Detect which cell encompasses the target text, then output its (X, Y) center coordinate. 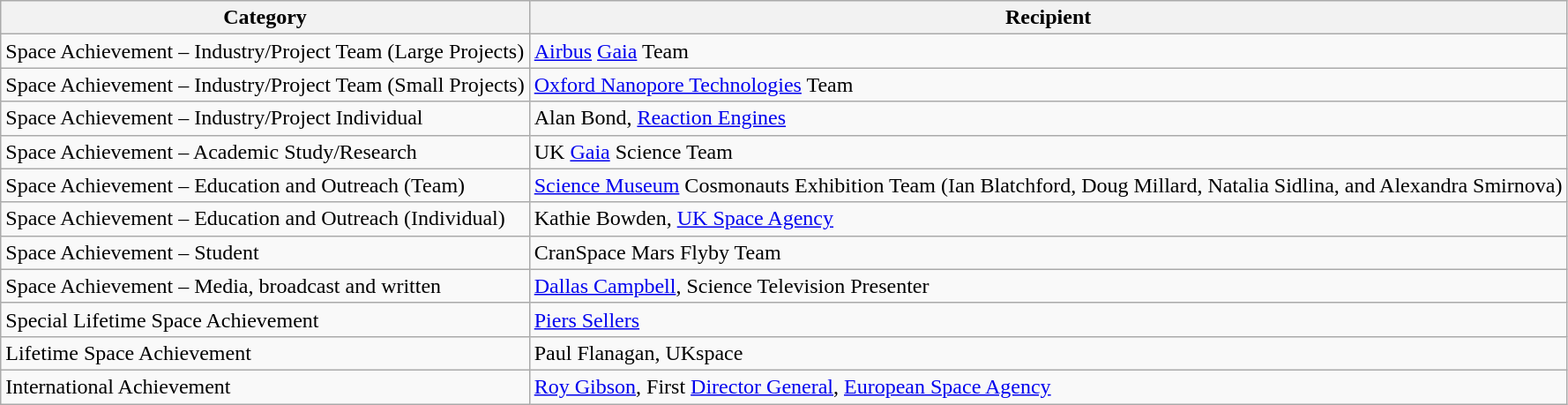
CranSpace Mars Flyby Team (1048, 252)
Lifetime Space Achievement (265, 353)
Category (265, 18)
Space Achievement – Education and Outreach (Individual) (265, 219)
Space Achievement – Industry/Project Team (Large Projects) (265, 51)
Science Museum Cosmonauts Exhibition Team (Ian Blatchford, Doug Millard, Natalia Sidlina, and Alexandra Smirnova) (1048, 185)
Airbus Gaia Team (1048, 51)
Space Achievement – Industry/Project Team (Small Projects) (265, 85)
Special Lifetime Space Achievement (265, 319)
Kathie Bowden, UK Space Agency (1048, 219)
UK Gaia Science Team (1048, 152)
Space Achievement – Education and Outreach (Team) (265, 185)
Space Achievement – Academic Study/Research (265, 152)
Oxford Nanopore Technologies Team (1048, 85)
Space Achievement – Student (265, 252)
Dallas Campbell, Science Television Presenter (1048, 286)
Roy Gibson, First Director General, European Space Agency (1048, 386)
International Achievement (265, 386)
Space Achievement – Media, broadcast and written (265, 286)
Alan Bond, Reaction Engines (1048, 118)
Space Achievement – Industry/Project Individual (265, 118)
Recipient (1048, 18)
Paul Flanagan, UKspace (1048, 353)
Piers Sellers (1048, 319)
